Provide the [X, Y] coordinate of the cell's center where the given text is located.  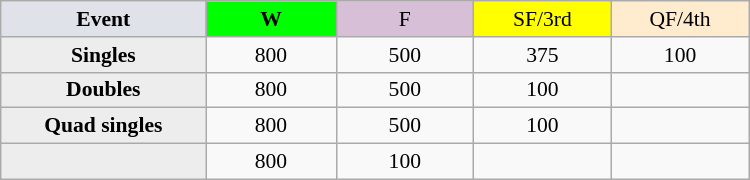
W [271, 19]
Doubles [104, 90]
QF/4th [680, 19]
375 [543, 55]
Event [104, 19]
Quad singles [104, 126]
SF/3rd [543, 19]
F [405, 19]
Singles [104, 55]
